Search for the cell housing the specified text and yield its [X, Y] center coordinate. 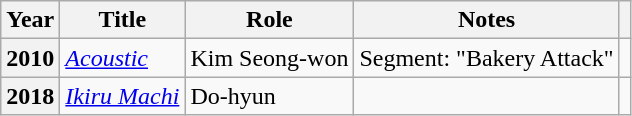
Notes [486, 20]
Year [30, 20]
Ikiru Machi [122, 96]
Acoustic [122, 58]
Title [122, 20]
2010 [30, 58]
Segment: "Bakery Attack" [486, 58]
2018 [30, 96]
Do-hyun [270, 96]
Kim Seong-won [270, 58]
Role [270, 20]
